For the text-containing cell, return its midpoint in [x, y] coordinate format. 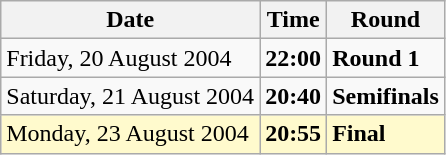
Monday, 23 August 2004 [130, 134]
Saturday, 21 August 2004 [130, 96]
20:40 [294, 96]
Round [386, 20]
Round 1 [386, 58]
Date [130, 20]
Time [294, 20]
Final [386, 134]
20:55 [294, 134]
Friday, 20 August 2004 [130, 58]
22:00 [294, 58]
Semifinals [386, 96]
